From the cell containing the given text, extract its center point as (x, y) coordinate. 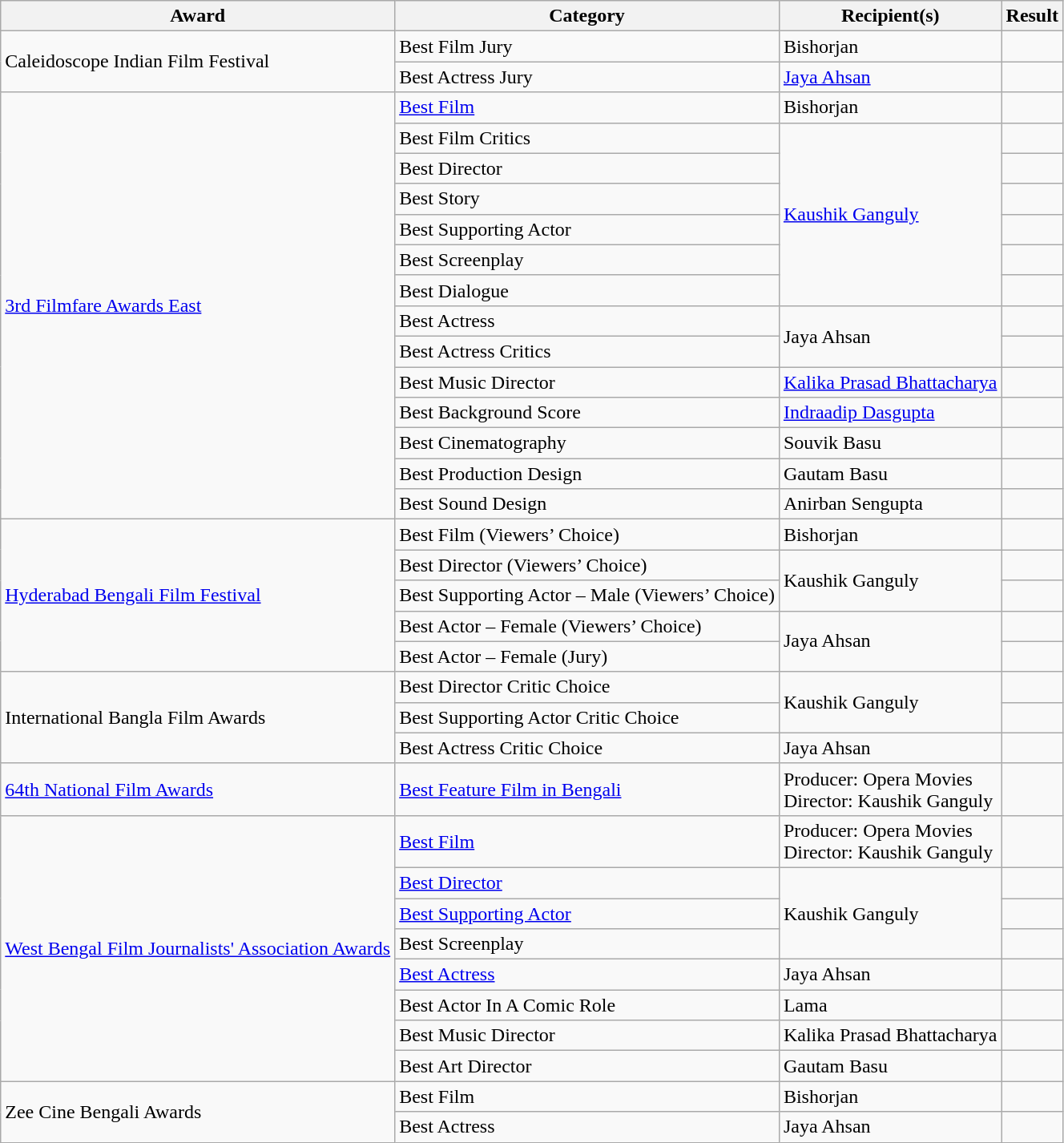
Best Film (Viewers’ Choice) (587, 535)
Best Story (587, 199)
Best Supporting Actor – Male (Viewers’ Choice) (587, 596)
Best Production Design (587, 474)
Best Director Critic Choice (587, 687)
Best Supporting Actor Critic Choice (587, 717)
Lama (890, 1005)
Anirban Sengupta (890, 504)
Indraadip Dasgupta (890, 413)
Best Film Critics (587, 138)
Best Director (Viewers’ Choice) (587, 565)
Best Art Director (587, 1066)
Best Actor – Female (Viewers’ Choice) (587, 626)
Best Feature Film in Bengali (587, 789)
Zee Cine Bengali Awards (198, 1112)
Caleidoscope Indian Film Festival (198, 62)
Souvik Basu (890, 443)
Award (198, 16)
Result (1032, 16)
Best Film Jury (587, 46)
Best Cinematography (587, 443)
West Bengal Film Journalists' Association Awards (198, 948)
Best Actress Critics (587, 351)
Best Actress Jury (587, 77)
Best Actor – Female (Jury) (587, 656)
64th National Film Awards (198, 789)
3rd Filmfare Awards East (198, 306)
Category (587, 16)
Hyderabad Bengali Film Festival (198, 596)
Best Actor In A Comic Role (587, 1005)
International Bangla Film Awards (198, 717)
Recipient(s) (890, 16)
Best Actress Critic Choice (587, 748)
Best Background Score (587, 413)
Best Dialogue (587, 290)
Best Sound Design (587, 504)
